Return (X, Y) of the center of cell containing provided text 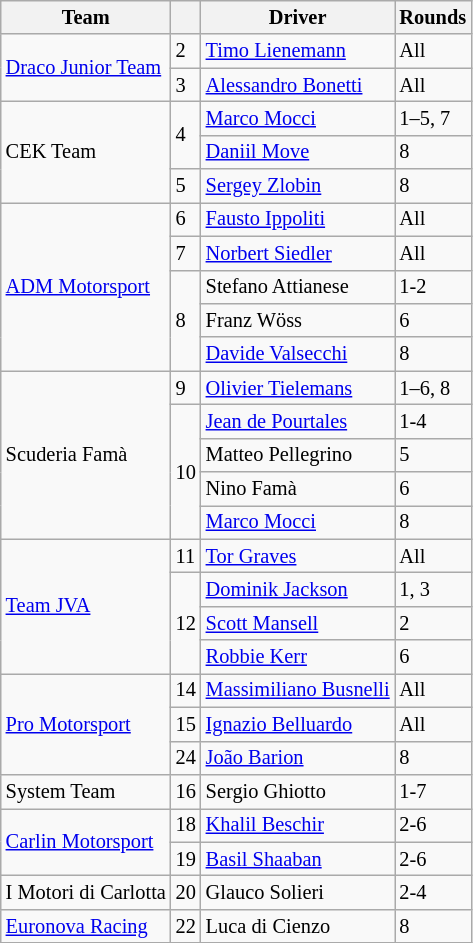
Sergio Ghiotto (298, 791)
4 (186, 134)
16 (186, 791)
Nino Famà (298, 489)
Robbie Kerr (298, 657)
Norbert Siedler (298, 253)
Tor Graves (298, 556)
20 (186, 892)
7 (186, 253)
2-4 (432, 892)
Timo Lienemann (298, 51)
19 (186, 859)
Fausto Ippoliti (298, 219)
Carlin Motorsport (86, 842)
1-2 (432, 287)
Jean de Pourtales (298, 421)
Glauco Solieri (298, 892)
Khalil Beschir (298, 825)
11 (186, 556)
Daniil Move (298, 152)
Ignazio Belluardo (298, 724)
1, 3 (432, 589)
18 (186, 825)
Luca di Cienzo (298, 926)
Olivier Tielemans (298, 388)
Scott Mansell (298, 623)
14 (186, 690)
9 (186, 388)
12 (186, 622)
João Barion (298, 758)
1-4 (432, 421)
15 (186, 724)
Team (86, 17)
Alessandro Bonetti (298, 85)
Stefano Attianese (298, 287)
Basil Shaaban (298, 859)
Franz Wöss (298, 320)
Team JVA (86, 606)
ADM Motorsport (86, 286)
24 (186, 758)
1–6, 8 (432, 388)
Matteo Pellegrino (298, 455)
Rounds (432, 17)
22 (186, 926)
1-7 (432, 791)
System Team (86, 791)
CEK Team (86, 152)
Pro Motorsport (86, 724)
3 (186, 85)
Dominik Jackson (298, 589)
1–5, 7 (432, 118)
Massimiliano Busnelli (298, 690)
Sergey Zlobin (298, 186)
Scuderia Famà (86, 455)
Driver (298, 17)
I Motori di Carlotta (86, 892)
Davide Valsecchi (298, 354)
Euronova Racing (86, 926)
Draco Junior Team (86, 68)
10 (186, 472)
